Provide the (X, Y) coordinate of the cell's center where the given text is located.  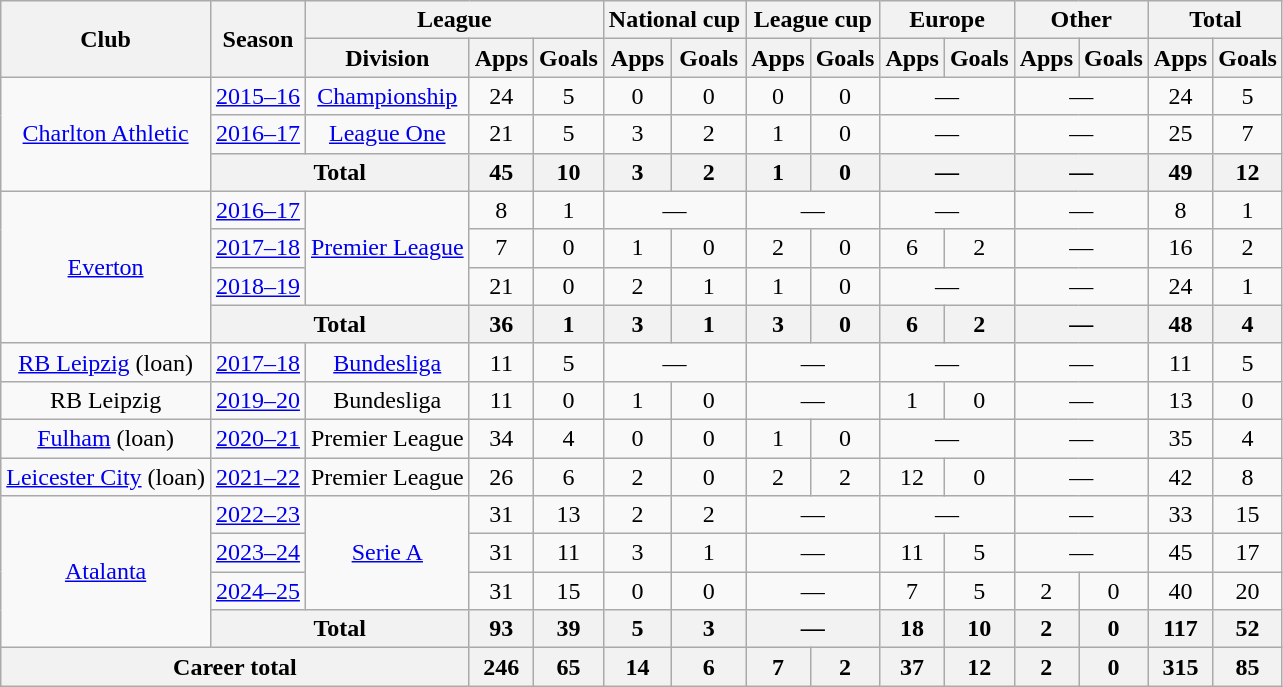
League (454, 20)
2021–22 (258, 477)
49 (1180, 172)
Club (106, 39)
Charlton Athletic (106, 134)
Fulham (loan) (106, 438)
37 (912, 667)
2015–16 (258, 96)
Everton (106, 267)
Other (1081, 20)
52 (1248, 629)
65 (569, 667)
Europe (947, 20)
35 (1180, 438)
National cup (674, 20)
RB Leipzig (106, 400)
RB Leipzig (loan) (106, 362)
2020–21 (258, 438)
14 (637, 667)
315 (1180, 667)
Season (258, 39)
2022–23 (258, 515)
League One (387, 134)
Career total (235, 667)
33 (1180, 515)
Serie A (387, 553)
42 (1180, 477)
2023–24 (258, 553)
18 (912, 629)
2019–20 (258, 400)
17 (1248, 553)
Championship (387, 96)
117 (1180, 629)
Atalanta (106, 572)
85 (1248, 667)
Leicester City (loan) (106, 477)
League cup (813, 20)
2018–19 (258, 286)
93 (501, 629)
246 (501, 667)
48 (1180, 324)
40 (1180, 591)
16 (1180, 248)
36 (501, 324)
2024–25 (258, 591)
34 (501, 438)
Division (387, 58)
26 (501, 477)
39 (569, 629)
20 (1248, 591)
25 (1180, 134)
